From the cell containing the given text, extract its center point as [X, Y] coordinate. 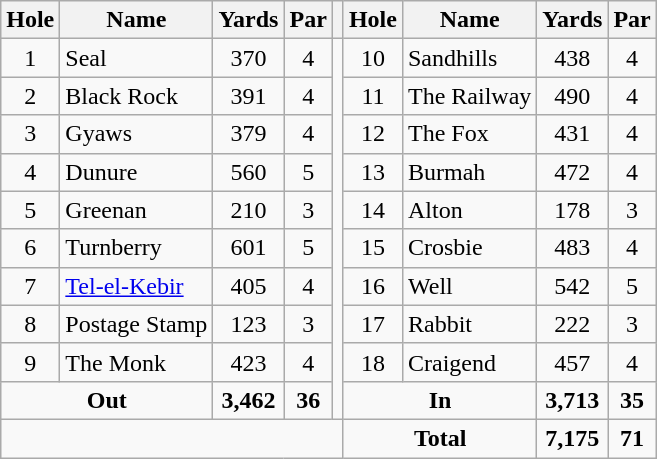
The Fox [469, 134]
9 [30, 362]
The Monk [136, 362]
3,713 [572, 400]
17 [372, 324]
423 [248, 362]
10 [372, 58]
483 [572, 248]
3,462 [248, 400]
379 [248, 134]
405 [248, 286]
36 [308, 400]
6 [30, 248]
601 [248, 248]
542 [572, 286]
Well [469, 286]
13 [372, 172]
457 [572, 362]
472 [572, 172]
71 [632, 438]
438 [572, 58]
Sandhills [469, 58]
15 [372, 248]
Out [107, 400]
560 [248, 172]
Seal [136, 58]
In [440, 400]
Gyaws [136, 134]
14 [372, 210]
490 [572, 96]
370 [248, 58]
123 [248, 324]
1 [30, 58]
210 [248, 210]
Dunure [136, 172]
Craigend [469, 362]
7,175 [572, 438]
12 [372, 134]
8 [30, 324]
11 [372, 96]
Tel-el-Kebir [136, 286]
222 [572, 324]
The Railway [469, 96]
Crosbie [469, 248]
18 [372, 362]
Alton [469, 210]
16 [372, 286]
178 [572, 210]
Turnberry [136, 248]
Rabbit [469, 324]
Black Rock [136, 96]
391 [248, 96]
35 [632, 400]
431 [572, 134]
Total [440, 438]
2 [30, 96]
Burmah [469, 172]
7 [30, 286]
Postage Stamp [136, 324]
Greenan [136, 210]
